Output the (X, Y) coordinate of the center of the cell containing the given text.  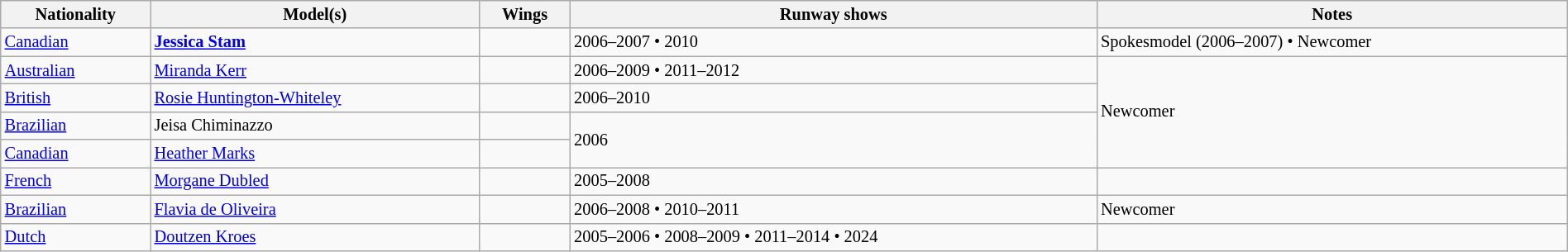
2006–2007 • 2010 (834, 42)
Nationality (76, 14)
Flavia de Oliveira (315, 209)
Doutzen Kroes (315, 237)
Rosie Huntington-Whiteley (315, 97)
British (76, 97)
Wings (525, 14)
2006–2009 • 2011–2012 (834, 70)
2006 (834, 139)
Jessica Stam (315, 42)
Morgane Dubled (315, 181)
French (76, 181)
2005–2008 (834, 181)
Dutch (76, 237)
Notes (1331, 14)
Heather Marks (315, 154)
2006–2010 (834, 97)
Jeisa Chiminazzo (315, 126)
2006–2008 • 2010–2011 (834, 209)
Miranda Kerr (315, 70)
Spokesmodel (2006–2007) • Newcomer (1331, 42)
Australian (76, 70)
Model(s) (315, 14)
Runway shows (834, 14)
2005–2006 • 2008–2009 • 2011–2014 • 2024 (834, 237)
